From the cell containing the given text, extract its center point as (x, y) coordinate. 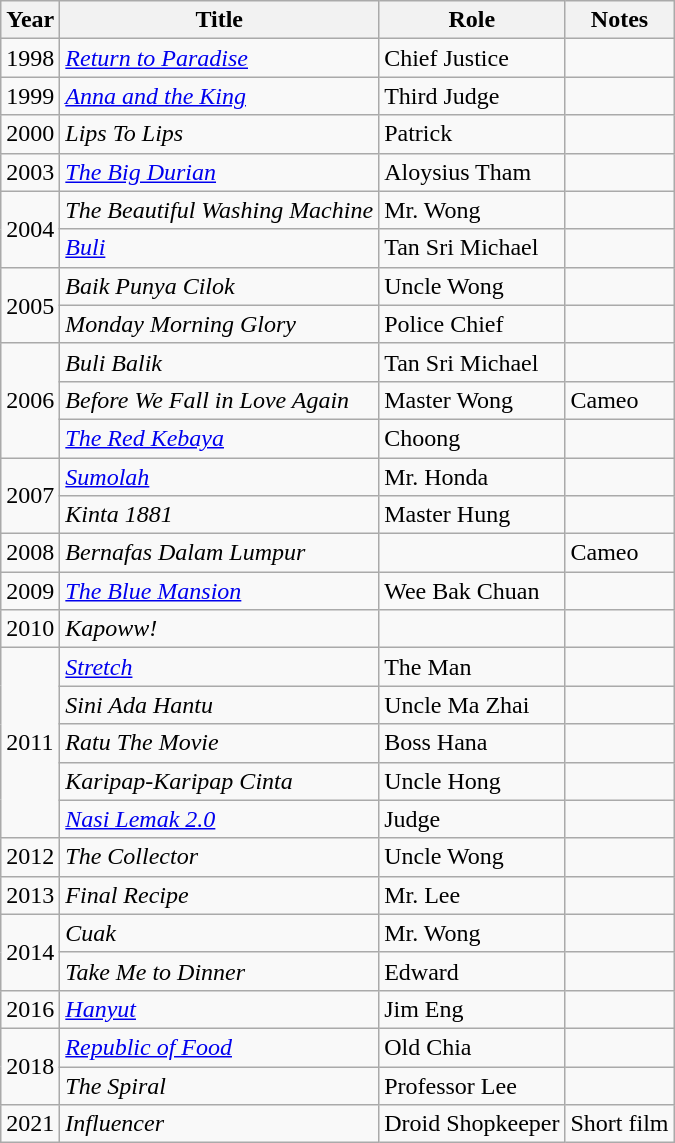
2004 (30, 229)
Bernafas Dalam Lumpur (220, 553)
Cuak (220, 933)
Sumolah (220, 477)
2021 (30, 1124)
Old Chia (472, 1047)
Edward (472, 971)
Mr. Lee (472, 895)
Buli (220, 248)
2000 (30, 134)
Master Hung (472, 515)
Patrick (472, 134)
Chief Justice (472, 58)
Uncle Hong (472, 781)
The Blue Mansion (220, 591)
Monday Morning Glory (220, 324)
Kapoww! (220, 629)
Professor Lee (472, 1085)
Buli Balik (220, 362)
Kinta 1881 (220, 515)
Judge (472, 819)
1998 (30, 58)
2012 (30, 857)
The Spiral (220, 1085)
Karipap-Karipap Cinta (220, 781)
The Collector (220, 857)
2009 (30, 591)
Notes (620, 20)
2007 (30, 496)
2010 (30, 629)
Sini Ada Hantu (220, 705)
Third Judge (472, 96)
Before We Fall in Love Again (220, 400)
2003 (30, 172)
Final Recipe (220, 895)
2011 (30, 743)
Wee Bak Chuan (472, 591)
The Big Durian (220, 172)
Stretch (220, 667)
Aloysius Tham (472, 172)
2008 (30, 553)
Droid Shopkeeper (472, 1124)
2018 (30, 1066)
Role (472, 20)
Lips To Lips (220, 134)
Take Me to Dinner (220, 971)
The Beautiful Washing Machine (220, 210)
Hanyut (220, 1009)
Ratu The Movie (220, 743)
Police Chief (472, 324)
1999 (30, 96)
The Red Kebaya (220, 438)
Short film (620, 1124)
The Man (472, 667)
2013 (30, 895)
Title (220, 20)
2014 (30, 952)
Nasi Lemak 2.0 (220, 819)
Choong (472, 438)
2016 (30, 1009)
Influencer (220, 1124)
Boss Hana (472, 743)
Baik Punya Cilok (220, 286)
Republic of Food (220, 1047)
Jim Eng (472, 1009)
2006 (30, 400)
2005 (30, 305)
Return to Paradise (220, 58)
Mr. Honda (472, 477)
Uncle Ma Zhai (472, 705)
Year (30, 20)
Anna and the King (220, 96)
Master Wong (472, 400)
